Return (X, Y) of the center of cell containing provided text 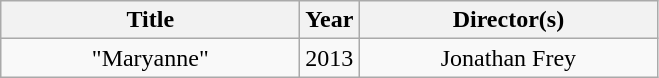
Director(s) (508, 20)
Title (150, 20)
Year (330, 20)
"Maryanne" (150, 58)
2013 (330, 58)
Jonathan Frey (508, 58)
